Search for the cell housing the specified text and yield its [x, y] center coordinate. 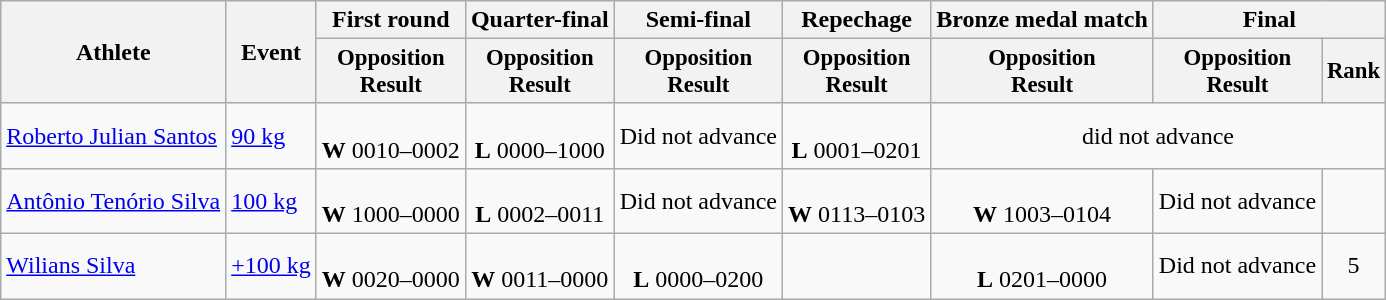
W 0011–0000 [540, 266]
L 0000–0200 [698, 266]
Wilians Silva [114, 266]
W 1000–0000 [390, 200]
Antônio Tenório Silva [114, 200]
Final [1269, 20]
Roberto Julian Santos [114, 136]
Event [272, 52]
First round [390, 20]
did not advance [1158, 136]
L 0001–0201 [857, 136]
Bronze medal match [1042, 20]
Athlete [114, 52]
W 0010–0002 [390, 136]
L 0002–0011 [540, 200]
W 1003–0104 [1042, 200]
Rank [1354, 72]
Repechage [857, 20]
W 0113–0103 [857, 200]
Quarter-final [540, 20]
L 0201–0000 [1042, 266]
5 [1354, 266]
W 0020–0000 [390, 266]
Semi-final [698, 20]
90 kg [272, 136]
+100 kg [272, 266]
100 kg [272, 200]
L 0000–1000 [540, 136]
